Provide the (X, Y) coordinate of the cell's center where the given text is located.  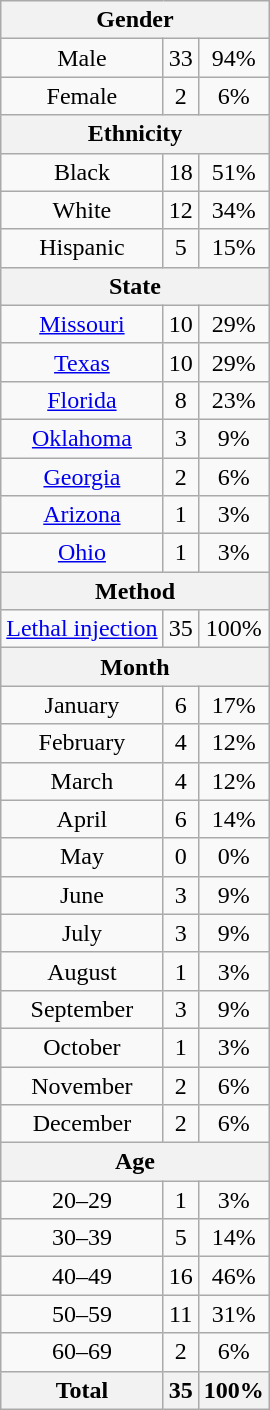
33 (180, 58)
Female (82, 96)
Texas (82, 362)
Georgia (82, 477)
Ethnicity (135, 134)
16 (180, 1276)
December (82, 1124)
30–39 (82, 1238)
August (82, 971)
February (82, 743)
23% (234, 400)
Missouri (82, 324)
0 (180, 857)
Arizona (82, 515)
50–59 (82, 1314)
31% (234, 1314)
Lethal injection (82, 629)
46% (234, 1276)
October (82, 1047)
Ohio (82, 553)
State (135, 286)
8 (180, 400)
Black (82, 172)
40–49 (82, 1276)
Florida (82, 400)
Male (82, 58)
May (82, 857)
Method (135, 591)
White (82, 210)
18 (180, 172)
15% (234, 248)
11 (180, 1314)
Oklahoma (82, 438)
January (82, 705)
July (82, 933)
60–69 (82, 1352)
Gender (135, 20)
17% (234, 705)
20–29 (82, 1200)
Total (82, 1390)
Hispanic (82, 248)
0% (234, 857)
12 (180, 210)
Month (135, 667)
September (82, 1009)
March (82, 781)
51% (234, 172)
April (82, 819)
94% (234, 58)
34% (234, 210)
Age (135, 1162)
November (82, 1085)
June (82, 895)
